Detect which cell encompasses the target text, then output its [X, Y] center coordinate. 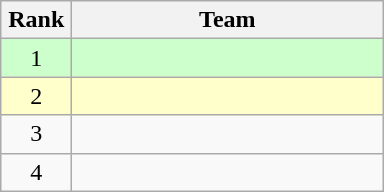
3 [36, 134]
Rank [36, 20]
4 [36, 172]
1 [36, 58]
2 [36, 96]
Team [228, 20]
